Detect which cell encompasses the target text, then output its (x, y) center coordinate. 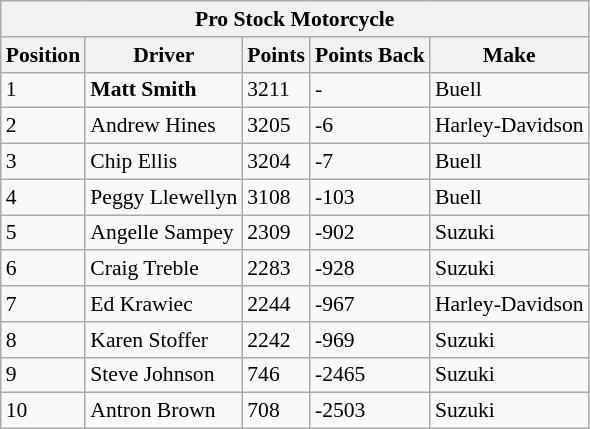
Make (510, 55)
-103 (370, 197)
5 (43, 233)
1 (43, 90)
6 (43, 269)
Ed Krawiec (164, 304)
708 (276, 411)
Position (43, 55)
2244 (276, 304)
-2503 (370, 411)
3205 (276, 126)
Peggy Llewellyn (164, 197)
Pro Stock Motorcycle (295, 19)
Points (276, 55)
8 (43, 340)
-928 (370, 269)
Steve Johnson (164, 375)
-967 (370, 304)
Angelle Sampey (164, 233)
Andrew Hines (164, 126)
Antron Brown (164, 411)
3204 (276, 162)
Chip Ellis (164, 162)
-902 (370, 233)
- (370, 90)
Matt Smith (164, 90)
-6 (370, 126)
-7 (370, 162)
Karen Stoffer (164, 340)
-969 (370, 340)
3211 (276, 90)
Driver (164, 55)
3108 (276, 197)
-2465 (370, 375)
7 (43, 304)
2242 (276, 340)
9 (43, 375)
746 (276, 375)
2283 (276, 269)
3 (43, 162)
Craig Treble (164, 269)
Points Back (370, 55)
10 (43, 411)
2309 (276, 233)
2 (43, 126)
4 (43, 197)
